Return [x, y] of the center of cell containing provided text 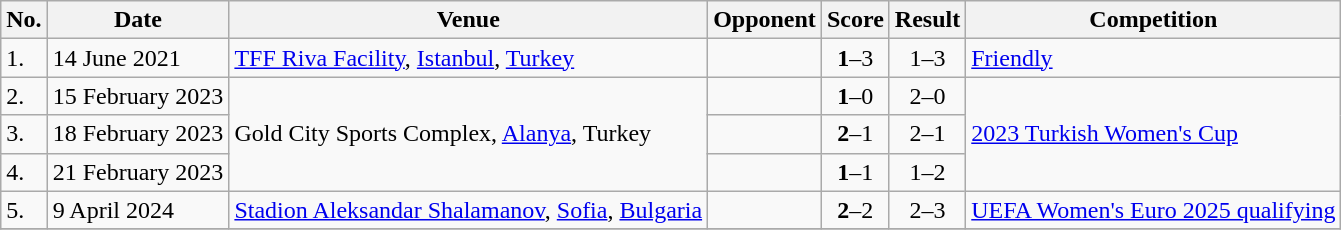
Competition [1154, 20]
2–3 [927, 210]
Date [138, 20]
4. [24, 172]
Venue [468, 20]
1–1 [855, 172]
1. [24, 58]
14 June 2021 [138, 58]
15 February 2023 [138, 96]
9 April 2024 [138, 210]
3. [24, 134]
21 February 2023 [138, 172]
Result [927, 20]
1–2 [927, 172]
No. [24, 20]
1–0 [855, 96]
2–2 [855, 210]
5. [24, 210]
Opponent [765, 20]
TFF Riva Facility, Istanbul, Turkey [468, 58]
2023 Turkish Women's Cup [1154, 134]
Stadion Aleksandar Shalamanov, Sofia, Bulgaria [468, 210]
UEFA Women's Euro 2025 qualifying [1154, 210]
2–0 [927, 96]
2. [24, 96]
Score [855, 20]
Gold City Sports Complex, Alanya, Turkey [468, 134]
18 February 2023 [138, 134]
Friendly [1154, 58]
